Locate the cell with the specified text and output its (x, y) center coordinate. 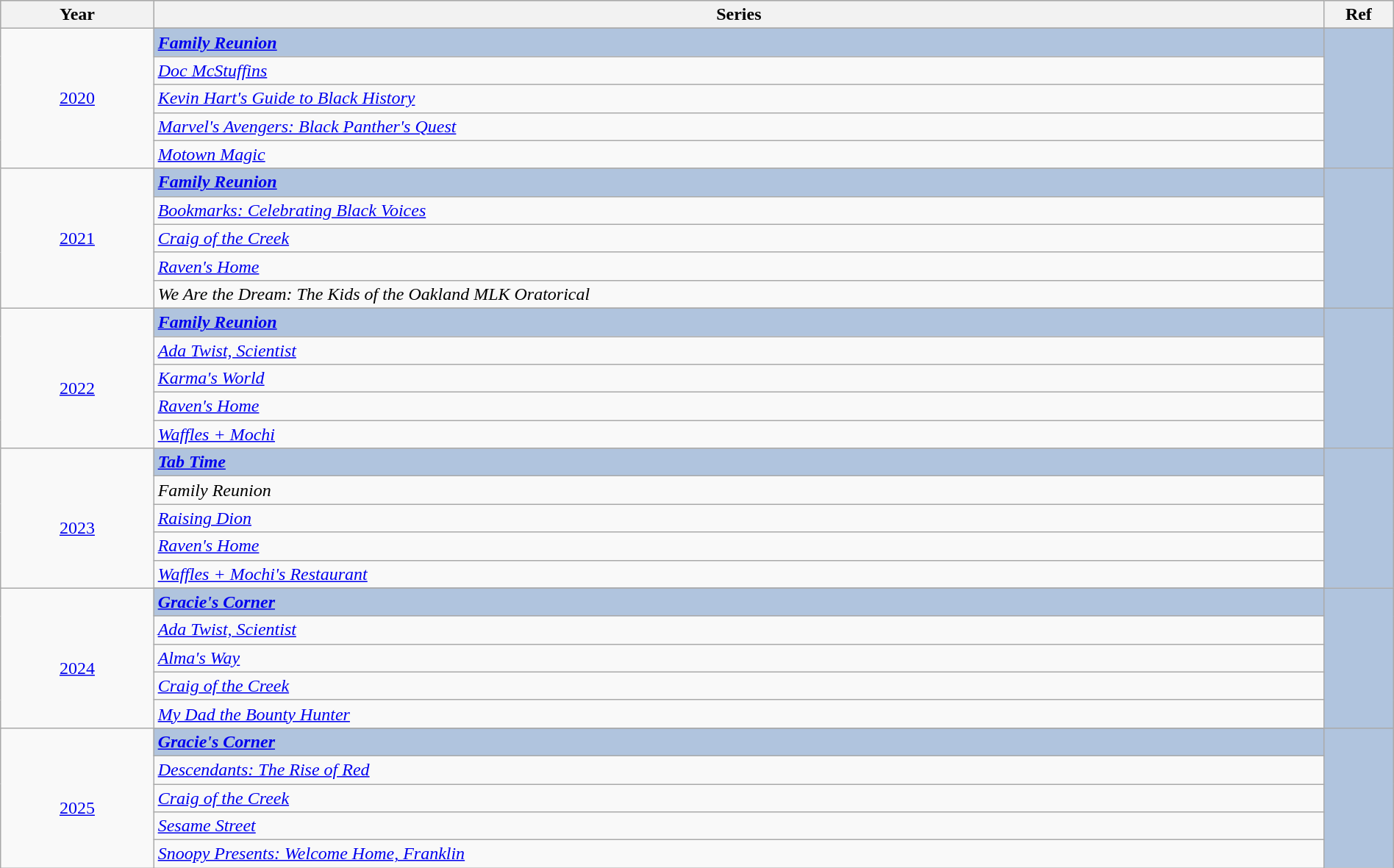
Marvel's Avengers: Black Panther's Quest (738, 126)
Doc McStuffins (738, 71)
2023 (77, 518)
2025 (77, 797)
2024 (77, 658)
2020 (77, 98)
2022 (77, 378)
Year (77, 15)
Waffles + Mochi (738, 434)
Ref (1359, 15)
My Dad the Bounty Hunter (738, 714)
Karma's World (738, 379)
Kevin Hart's Guide to Black History (738, 98)
Raising Dion (738, 518)
Descendants: The Rise of Red (738, 770)
We Are the Dream: The Kids of the Oakland MLK Oratorical (738, 294)
Tab Time (738, 462)
Sesame Street (738, 826)
Waffles + Mochi's Restaurant (738, 574)
Series (738, 15)
Motown Magic (738, 154)
Alma's Way (738, 658)
2021 (77, 238)
Bookmarks: Celebrating Black Voices (738, 210)
Snoopy Presents: Welcome Home, Franklin (738, 854)
